Extract the [x, y] coordinate from the center of the cell holding the provided text.  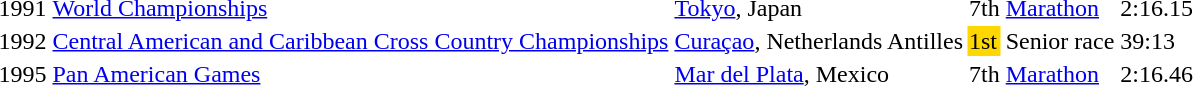
Senior race [1060, 41]
1st [985, 41]
Central American and Caribbean Cross Country Championships [360, 41]
Curaçao, Netherlands Antilles [819, 41]
